Return the [X, Y] coordinate for the center point of the cell that contains the specified text.  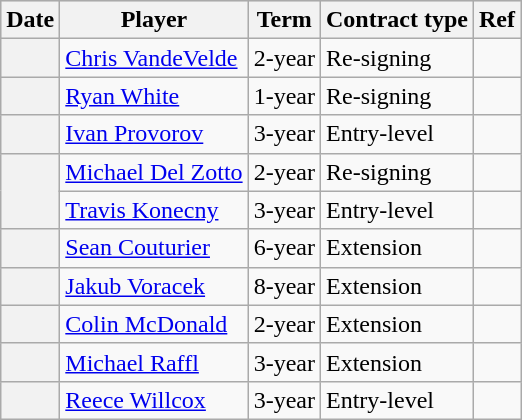
Chris VandeVelde [154, 58]
Colin McDonald [154, 324]
Date [30, 20]
1-year [284, 96]
Contract type [396, 20]
6-year [284, 248]
Travis Konecny [154, 210]
Sean Couturier [154, 248]
Ref [498, 20]
Ivan Provorov [154, 134]
Reece Willcox [154, 400]
8-year [284, 286]
Jakub Voracek [154, 286]
Player [154, 20]
Term [284, 20]
Michael Del Zotto [154, 172]
Ryan White [154, 96]
Michael Raffl [154, 362]
